From the cell containing the given text, extract its center point as [X, Y] coordinate. 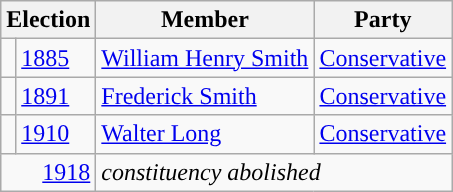
constituency abolished [274, 172]
1918 [48, 172]
Party [383, 20]
1891 [56, 96]
William Henry Smith [205, 58]
Member [205, 20]
1910 [56, 134]
Walter Long [205, 134]
Frederick Smith [205, 96]
Election [48, 20]
1885 [56, 58]
